Locate the cell with the specified text and output its (x, y) center coordinate. 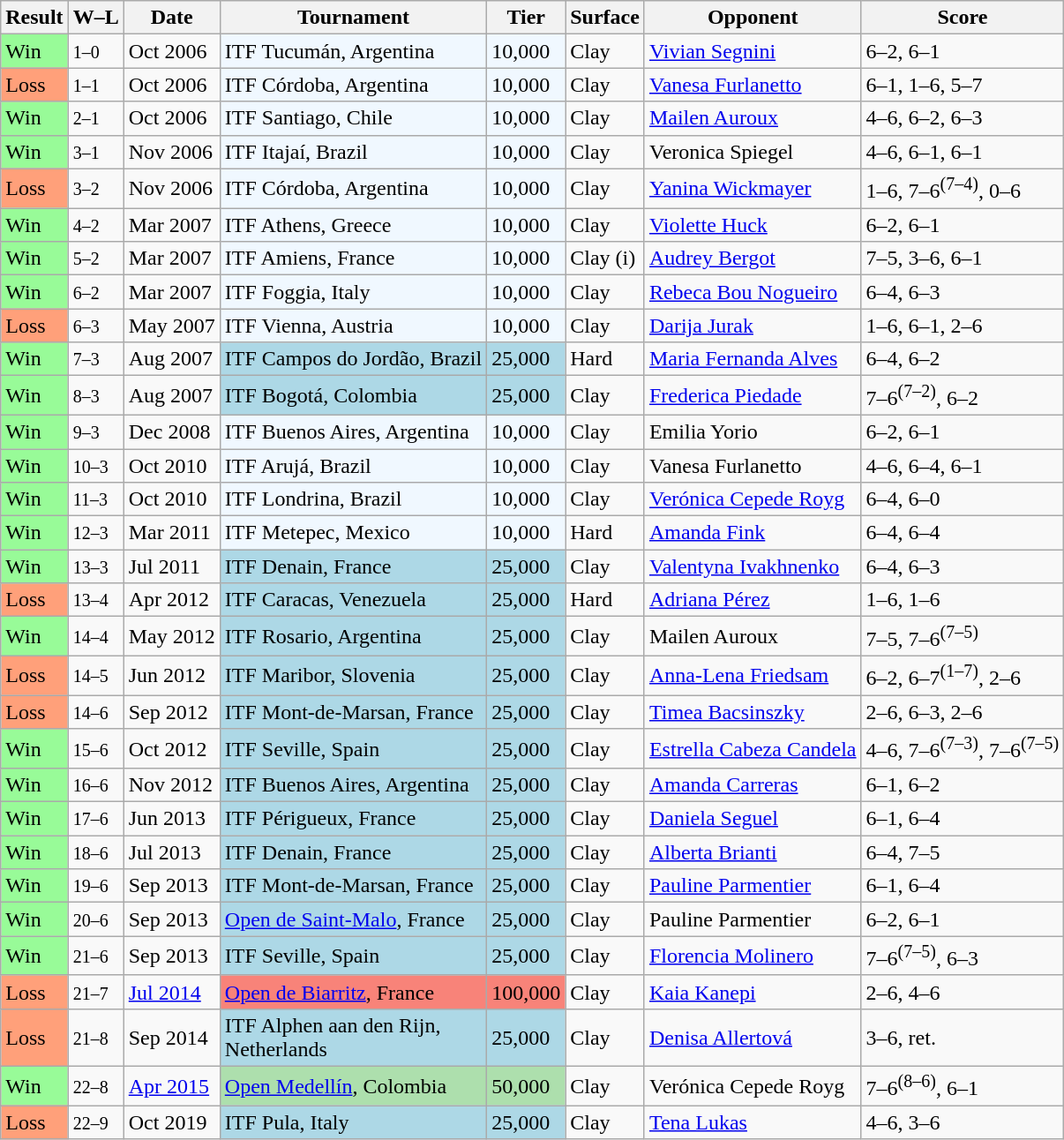
Dec 2008 (171, 431)
13–3 (95, 566)
4–6, 6–1, 6–1 (963, 152)
7–6(7–5), 6–3 (963, 956)
ITF Santiago, Chile (353, 118)
22–8 (95, 1087)
Violette Huck (753, 225)
Daniela Seguel (753, 819)
Jun 2013 (171, 819)
Maria Fernanda Alves (753, 359)
ITF Metepec, Mexico (353, 533)
6–1, 1–6, 5–7 (963, 85)
1–6, 7–6(7–4), 0–6 (963, 189)
6–4, 6–2 (963, 359)
ITF Pula, Italy (353, 1122)
7–6(7–2), 6–2 (963, 395)
Apr 2015 (171, 1087)
May 2007 (171, 326)
Score (963, 18)
ITF Vienna, Austria (353, 326)
20–6 (95, 919)
Clay (i) (605, 259)
12–3 (95, 533)
6–4, 6–4 (963, 533)
14–5 (95, 676)
1–1 (95, 85)
16–6 (95, 785)
ITF Rosario, Argentina (353, 637)
8–3 (95, 395)
6–4, 7–5 (963, 852)
W–L (95, 18)
100,000 (526, 992)
4–6, 6–2, 6–3 (963, 118)
Estrella Cabeza Candela (753, 748)
ITF Bogotá, Colombia (353, 395)
50,000 (526, 1087)
ITF Tucumán, Argentina (353, 51)
Denisa Allertová (753, 1038)
ITF Alphen aan den Rijn, Netherlands (353, 1038)
Result (34, 18)
21–6 (95, 956)
2–6, 6–3, 2–6 (963, 712)
Jul 2011 (171, 566)
Florencia Molinero (753, 956)
ITF Campos do Jordão, Brazil (353, 359)
Jul 2013 (171, 852)
Open Medellín, Colombia (353, 1087)
Open de Biarritz, France (353, 992)
Kaia Kanepi (753, 992)
Jun 2012 (171, 676)
4–2 (95, 225)
17–6 (95, 819)
7–6(8–6), 6–1 (963, 1087)
Apr 2012 (171, 600)
Darija Jurak (753, 326)
Veronica Spiegel (753, 152)
Alberta Brianti (753, 852)
Tier (526, 18)
Opponent (753, 18)
21–7 (95, 992)
Oct 2012 (171, 748)
7–5, 3–6, 6–1 (963, 259)
Amanda Fink (753, 533)
Date (171, 18)
Amanda Carreras (753, 785)
ITF Arujá, Brazil (353, 466)
1–0 (95, 51)
Tournament (353, 18)
5–2 (95, 259)
1–6, 1–6 (963, 600)
6–1, 6–2 (963, 785)
3–1 (95, 152)
Sep 2014 (171, 1038)
Surface (605, 18)
Anna-Lena Friedsam (753, 676)
6–4, 6–0 (963, 499)
Vivian Segnini (753, 51)
6–3 (95, 326)
18–6 (95, 852)
7–5, 7–6(7–5) (963, 637)
2–6, 4–6 (963, 992)
3–6, ret. (963, 1038)
ITF Foggia, Italy (353, 292)
ITF Londrina, Brazil (353, 499)
4–6, 6–4, 6–1 (963, 466)
9–3 (95, 431)
6–2 (95, 292)
4–6, 7–6(7–3), 7–6(7–5) (963, 748)
Valentyna Ivakhnenko (753, 566)
Rebeca Bou Nogueiro (753, 292)
Nov 2012 (171, 785)
Timea Bacsinszky (753, 712)
14–4 (95, 637)
22–9 (95, 1122)
ITF Caracas, Venezuela (353, 600)
Yanina Wickmayer (753, 189)
ITF Périgueux, France (353, 819)
4–6, 3–6 (963, 1122)
3–2 (95, 189)
Jul 2014 (171, 992)
Sep 2012 (171, 712)
Frederica Piedade (753, 395)
Tena Lukas (753, 1122)
Adriana Pérez (753, 600)
6–2, 6–7(1–7), 2–6 (963, 676)
ITF Maribor, Slovenia (353, 676)
19–6 (95, 886)
May 2012 (171, 637)
Open de Saint-Malo, France (353, 919)
ITF Amiens, France (353, 259)
1–6, 6–1, 2–6 (963, 326)
2–1 (95, 118)
Mar 2011 (171, 533)
13–4 (95, 600)
15–6 (95, 748)
ITF Itajaí, Brazil (353, 152)
10–3 (95, 466)
7–3 (95, 359)
11–3 (95, 499)
Emilia Yorio (753, 431)
21–8 (95, 1038)
ITF Athens, Greece (353, 225)
Oct 2019 (171, 1122)
Audrey Bergot (753, 259)
14–6 (95, 712)
